Pinpoint the cell where the given text exists, returning its [x, y] midpoint coordinate. 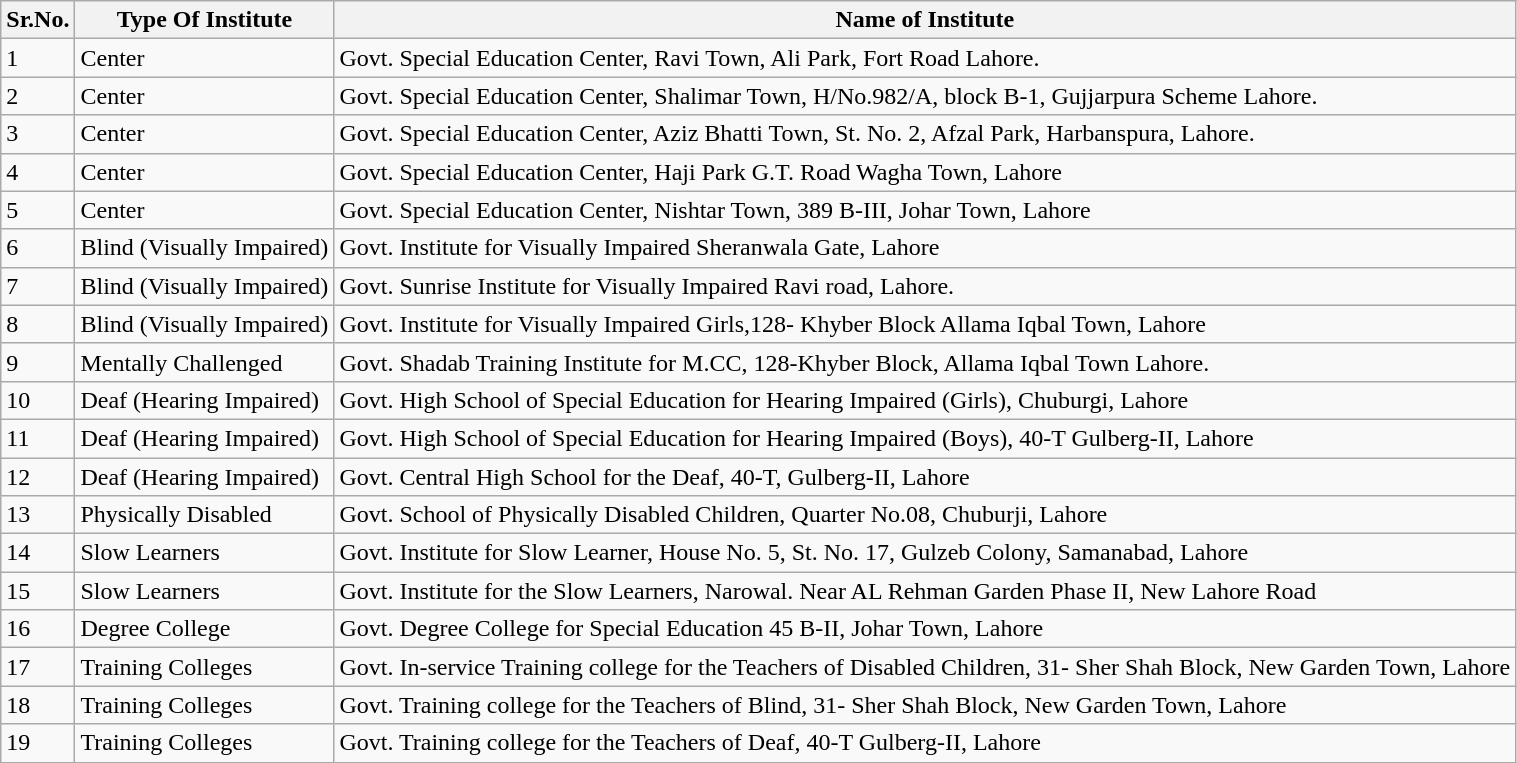
8 [38, 324]
5 [38, 210]
Govt. School of Physically Disabled Children, Quarter No.08, Chuburji, Lahore [925, 515]
Govt. Training college for the Teachers of Deaf, 40-T Gulberg-II, Lahore [925, 743]
Govt. Special Education Center, Nishtar Town, 389 B-III, Johar Town, Lahore [925, 210]
Govt. Institute for Visually Impaired Sheranwala Gate, Lahore [925, 248]
15 [38, 591]
Name of Institute [925, 20]
9 [38, 362]
3 [38, 134]
12 [38, 477]
Govt. In-service Training college for the Teachers of Disabled Children, 31- Sher Shah Block, New Garden Town, Lahore [925, 667]
Sr.No. [38, 20]
1 [38, 58]
Type Of Institute [204, 20]
11 [38, 438]
Govt. Institute for Visually Impaired Girls,128- Khyber Block Allama Iqbal Town, Lahore [925, 324]
17 [38, 667]
Govt. Institute for the Slow Learners, Narowal. Near AL Rehman Garden Phase II, New Lahore Road [925, 591]
Govt. Institute for Slow Learner, House No. 5, St. No. 17, Gulzeb Colony, Samanabad, Lahore [925, 553]
14 [38, 553]
Govt. Central High School for the Deaf, 40-T, Gulberg-II, Lahore [925, 477]
Govt. Shadab Training Institute for M.CC, 128-Khyber Block, Allama Iqbal Town Lahore. [925, 362]
6 [38, 248]
Govt. Special Education Center, Shalimar Town, H/No.982/A, block B-1, Gujjarpura Scheme Lahore. [925, 96]
Physically Disabled [204, 515]
Govt. Degree College for Special Education 45 B-II, Johar Town, Lahore [925, 629]
2 [38, 96]
19 [38, 743]
16 [38, 629]
10 [38, 400]
18 [38, 705]
Govt. Training college for the Teachers of Blind, 31- Sher Shah Block, New Garden Town, Lahore [925, 705]
Govt. Special Education Center, Aziz Bhatti Town, St. No. 2, Afzal Park, Harbanspura, Lahore. [925, 134]
Govt. Special Education Center, Haji Park G.T. Road Wagha Town, Lahore [925, 172]
Govt. Sunrise Institute for Visually Impaired Ravi road, Lahore. [925, 286]
7 [38, 286]
Mentally Challenged [204, 362]
Govt. High School of Special Education for Hearing Impaired (Boys), 40-T Gulberg-II, Lahore [925, 438]
Govt. Special Education Center, Ravi Town, Ali Park, Fort Road Lahore. [925, 58]
13 [38, 515]
Degree College [204, 629]
Govt. High School of Special Education for Hearing Impaired (Girls), Chuburgi, Lahore [925, 400]
4 [38, 172]
